Identify which cell holds the provided text, then report its [x, y] central coordinate. 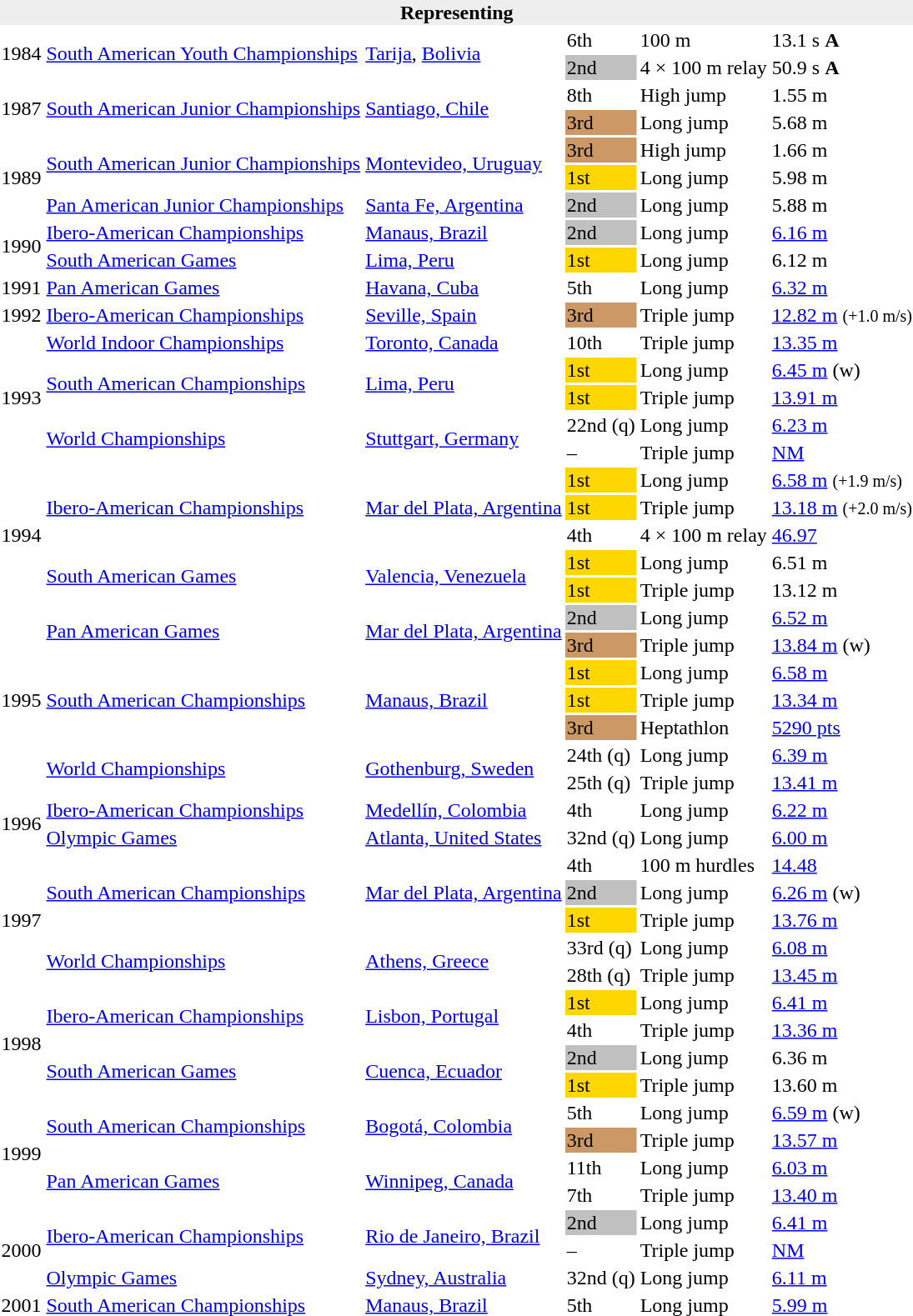
13.45 m [842, 975]
Valencia, Venezuela [464, 577]
46.97 [842, 535]
6.12 m [842, 260]
6.08 m [842, 948]
7th [600, 1195]
6.23 m [842, 425]
Santa Fe, Argentina [464, 205]
Havana, Cuba [464, 288]
13.76 m [842, 920]
Cuenca, Ecuador [464, 1072]
6.52 m [842, 618]
6.16 m [842, 233]
Medellín, Colombia [464, 810]
Atlanta, United States [464, 838]
8th [600, 95]
10th [600, 343]
Representing [457, 13]
Toronto, Canada [464, 343]
100 m hurdles [704, 865]
Gothenburg, Sweden [464, 768]
Stuttgart, Germany [464, 438]
6.58 m (+1.9 m/s) [842, 480]
5.98 m [842, 178]
50.9 s A [842, 68]
13.34 m [842, 700]
5.88 m [842, 205]
13.91 m [842, 398]
28th (q) [600, 975]
Tarija, Bolivia [464, 53]
6.22 m [842, 810]
24th (q) [600, 755]
25th (q) [600, 783]
Montevideo, Uruguay [464, 163]
13.1 s A [842, 40]
13.40 m [842, 1195]
6.51 m [842, 563]
1990 [22, 247]
Seville, Spain [464, 315]
6.45 m (w) [842, 370]
1.66 m [842, 150]
13.12 m [842, 590]
Rio de Janeiro, Brazil [464, 1237]
6.58 m [842, 673]
1996 [22, 823]
14.48 [842, 865]
6.03 m [842, 1168]
1987 [22, 108]
1992 [22, 315]
13.57 m [842, 1140]
6.11 m [842, 1278]
6.36 m [842, 1058]
1984 [22, 53]
11th [600, 1168]
2000 [22, 1250]
6.32 m [842, 288]
13.18 m (+2.0 m/s) [842, 508]
World Indoor Championships [203, 343]
1998 [22, 1043]
1.55 m [842, 95]
Santiago, Chile [464, 108]
Heptathlon [704, 728]
1991 [22, 288]
100 m [704, 40]
Pan American Junior Championships [203, 205]
5.68 m [842, 123]
1989 [22, 178]
1995 [22, 700]
22nd (q) [600, 425]
Bogotá, Colombia [464, 1127]
13.60 m [842, 1085]
Lisbon, Portugal [464, 1017]
6.26 m (w) [842, 893]
Winnipeg, Canada [464, 1182]
13.35 m [842, 343]
12.82 m (+1.0 m/s) [842, 315]
1993 [22, 398]
South American Youth Championships [203, 53]
1994 [22, 535]
13.41 m [842, 783]
6.00 m [842, 838]
1997 [22, 920]
33rd (q) [600, 948]
6.39 m [842, 755]
6th [600, 40]
13.84 m (w) [842, 645]
1999 [22, 1153]
Athens, Greece [464, 962]
6.59 m (w) [842, 1113]
Sydney, Australia [464, 1278]
5290 pts [842, 728]
13.36 m [842, 1030]
